Find where the given text appears and provide that cell's center as [x, y] coordinate. 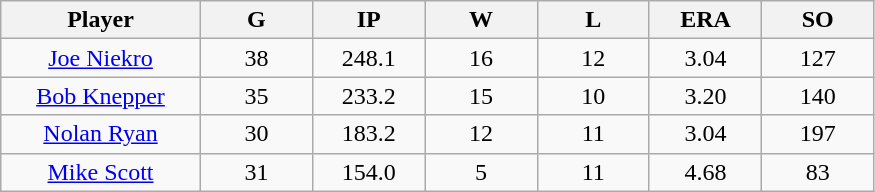
10 [593, 96]
5 [481, 172]
SO [818, 20]
197 [818, 134]
35 [256, 96]
154.0 [369, 172]
83 [818, 172]
Nolan Ryan [101, 134]
233.2 [369, 96]
3.20 [705, 96]
16 [481, 58]
30 [256, 134]
Mike Scott [101, 172]
IP [369, 20]
127 [818, 58]
Bob Knepper [101, 96]
L [593, 20]
15 [481, 96]
248.1 [369, 58]
W [481, 20]
31 [256, 172]
4.68 [705, 172]
183.2 [369, 134]
38 [256, 58]
Joe Niekro [101, 58]
ERA [705, 20]
Player [101, 20]
G [256, 20]
140 [818, 96]
